Locate the cell with the specified text and output its [X, Y] center coordinate. 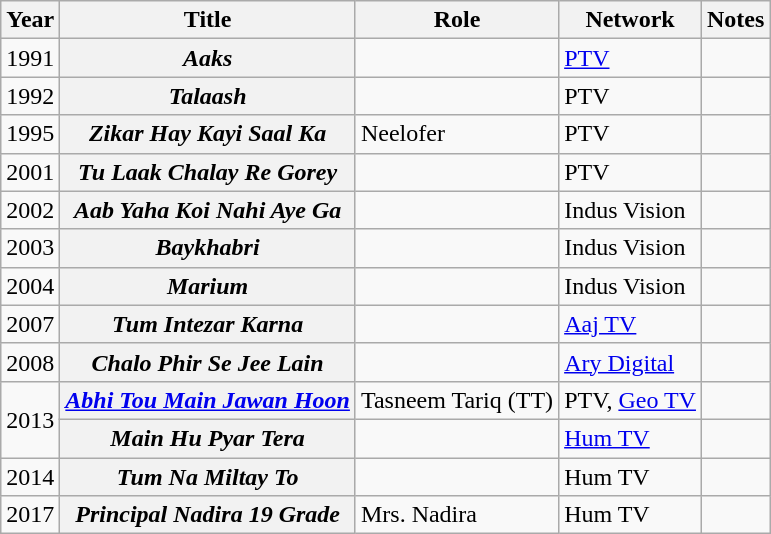
Chalo Phir Se Jee Lain [208, 362]
Mrs. Nadira [456, 515]
Tasneem Tariq (TT) [456, 400]
Abhi Tou Main Jawan Hoon [208, 400]
2008 [30, 362]
Notes [735, 20]
Tu Laak Chalay Re Gorey [208, 172]
2002 [30, 210]
Main Hu Pyar Tera [208, 438]
2017 [30, 515]
Baykhabri [208, 248]
2013 [30, 419]
Zikar Hay Kayi Saal Ka [208, 134]
2007 [30, 324]
Title [208, 20]
Aaj TV [630, 324]
Tum Intezar Karna [208, 324]
Tum Na Miltay To [208, 477]
1995 [30, 134]
2001 [30, 172]
Aab Yaha Koi Nahi Aye Ga [208, 210]
PTV, Geo TV [630, 400]
Ary Digital [630, 362]
Network [630, 20]
Marium [208, 286]
1992 [30, 96]
Neelofer [456, 134]
Role [456, 20]
Aaks [208, 58]
2004 [30, 286]
2014 [30, 477]
2003 [30, 248]
1991 [30, 58]
Talaash [208, 96]
Year [30, 20]
Principal Nadira 19 Grade [208, 515]
